Provide the (X, Y) coordinate of the cell's center where the given text is located.  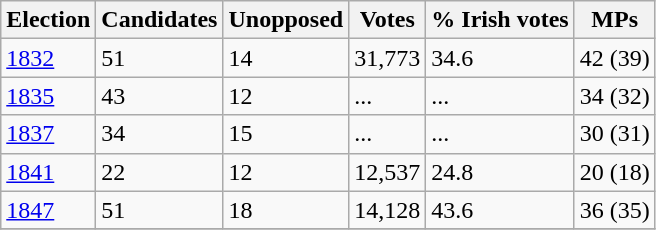
1841 (48, 172)
Candidates (160, 20)
43.6 (500, 210)
20 (18) (614, 172)
22 (160, 172)
1832 (48, 58)
34 (32) (614, 96)
34.6 (500, 58)
12,537 (388, 172)
Election (48, 20)
34 (160, 134)
14 (286, 58)
18 (286, 210)
36 (35) (614, 210)
1835 (48, 96)
31,773 (388, 58)
30 (31) (614, 134)
14,128 (388, 210)
24.8 (500, 172)
43 (160, 96)
% Irish votes (500, 20)
42 (39) (614, 58)
15 (286, 134)
1837 (48, 134)
1847 (48, 210)
Unopposed (286, 20)
MPs (614, 20)
Votes (388, 20)
